Extract the (X, Y) coordinate from the center of the cell holding the provided text.  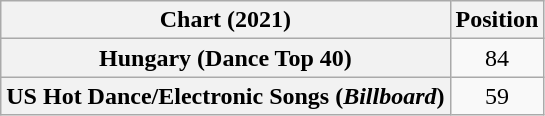
59 (497, 96)
US Hot Dance/Electronic Songs (Billboard) (226, 96)
Position (497, 20)
Hungary (Dance Top 40) (226, 58)
84 (497, 58)
Chart (2021) (226, 20)
